For the text-containing cell, return its midpoint in [x, y] coordinate format. 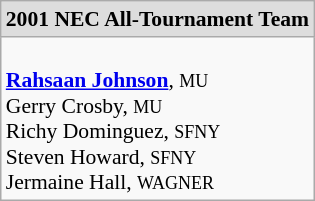
Rahsaan Johnson, MU Gerry Crosby, MU Richy Dominguez, SFNY Steven Howard, SFNY Jermaine Hall, WAGNER [158, 118]
2001 NEC All-Tournament Team [158, 19]
